Capture the cell that displays the provided text and extract its [x, y] central coordinate. 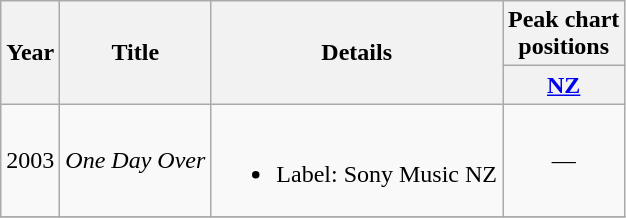
Label: Sony Music NZ [357, 160]
NZ [564, 85]
Details [357, 52]
One Day Over [136, 160]
Year [30, 52]
— [564, 160]
Peak chartpositions [564, 34]
2003 [30, 160]
Title [136, 52]
